Find where the given text appears and provide that cell's center as [x, y] coordinate. 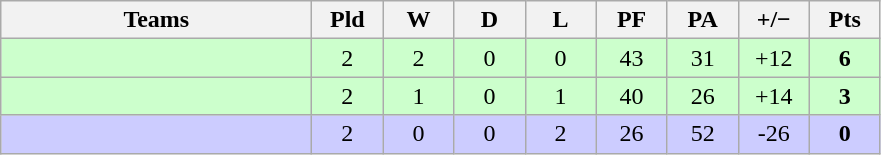
+14 [774, 96]
PF [632, 20]
-26 [774, 134]
6 [844, 58]
3 [844, 96]
L [560, 20]
Pts [844, 20]
PA [702, 20]
D [490, 20]
+/− [774, 20]
Teams [156, 20]
40 [632, 96]
43 [632, 58]
Pld [348, 20]
+12 [774, 58]
W [418, 20]
31 [702, 58]
52 [702, 134]
